Return [X, Y] of the center of cell containing provided text 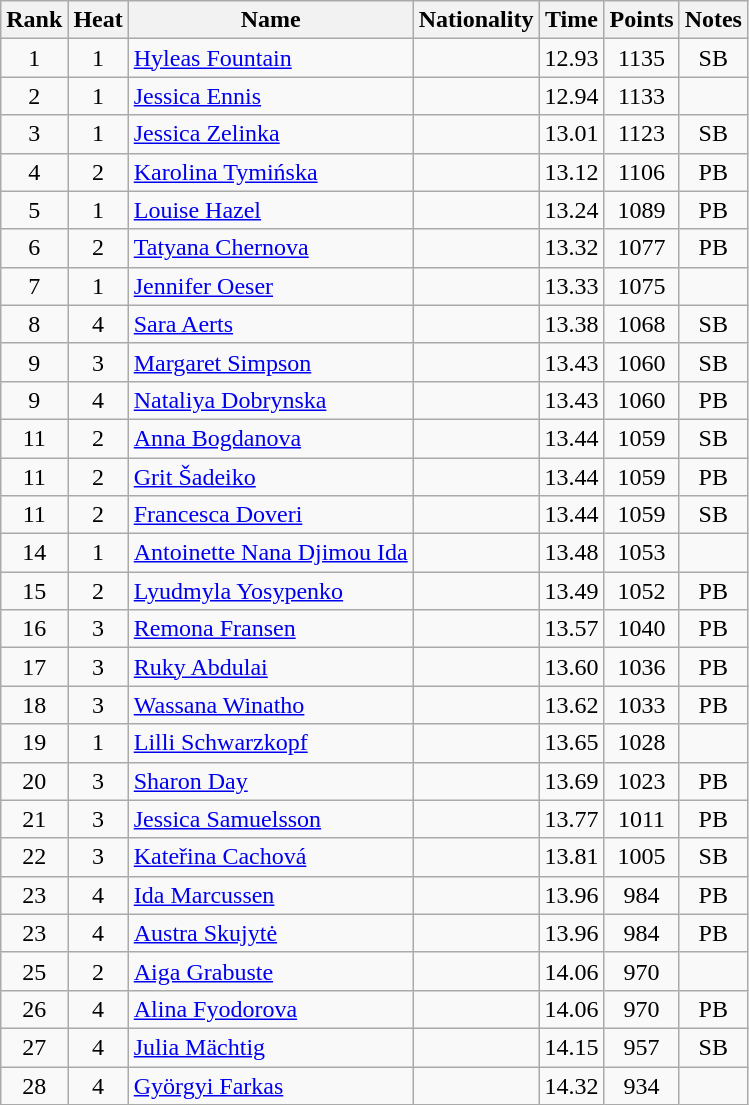
15 [34, 591]
1052 [642, 591]
Austra Skujytė [270, 933]
19 [34, 743]
13.81 [572, 857]
Anna Bogdanova [270, 438]
1068 [642, 324]
17 [34, 667]
13.12 [572, 172]
Györgyi Farkas [270, 1085]
13.69 [572, 781]
1135 [642, 58]
Alina Fyodorova [270, 1009]
13.24 [572, 210]
Name [270, 20]
13.62 [572, 705]
934 [642, 1085]
13.38 [572, 324]
Louise Hazel [270, 210]
Ida Marcussen [270, 895]
1023 [642, 781]
13.01 [572, 134]
1005 [642, 857]
Karolina Tymińska [270, 172]
Lyudmyla Yosypenko [270, 591]
Margaret Simpson [270, 362]
1033 [642, 705]
14 [34, 553]
28 [34, 1085]
Points [642, 20]
13.49 [572, 591]
Hyleas Fountain [270, 58]
Notes [713, 20]
Jessica Zelinka [270, 134]
Aiga Grabuste [270, 971]
Jennifer Oeser [270, 286]
13.48 [572, 553]
27 [34, 1047]
Antoinette Nana Djimou Ida [270, 553]
13.32 [572, 248]
Nationality [476, 20]
5 [34, 210]
Jessica Samuelsson [270, 819]
1036 [642, 667]
1089 [642, 210]
Heat [98, 20]
Rank [34, 20]
21 [34, 819]
14.32 [572, 1085]
7 [34, 286]
Jessica Ennis [270, 96]
14.15 [572, 1047]
1011 [642, 819]
6 [34, 248]
1077 [642, 248]
13.33 [572, 286]
8 [34, 324]
957 [642, 1047]
1123 [642, 134]
Lilli Schwarzkopf [270, 743]
16 [34, 629]
Time [572, 20]
25 [34, 971]
Grit Šadeiko [270, 477]
1028 [642, 743]
Tatyana Chernova [270, 248]
1106 [642, 172]
Wassana Winatho [270, 705]
12.93 [572, 58]
1133 [642, 96]
Francesca Doveri [270, 515]
18 [34, 705]
13.60 [572, 667]
Sara Aerts [270, 324]
13.57 [572, 629]
1040 [642, 629]
Remona Fransen [270, 629]
22 [34, 857]
Sharon Day [270, 781]
13.65 [572, 743]
Ruky Abdulai [270, 667]
1053 [642, 553]
20 [34, 781]
Kateřina Cachová [270, 857]
1075 [642, 286]
Nataliya Dobrynska [270, 400]
12.94 [572, 96]
Julia Mächtig [270, 1047]
26 [34, 1009]
13.77 [572, 819]
